Scan for the cell matching the given text and deliver its [X, Y] coordinate at center. 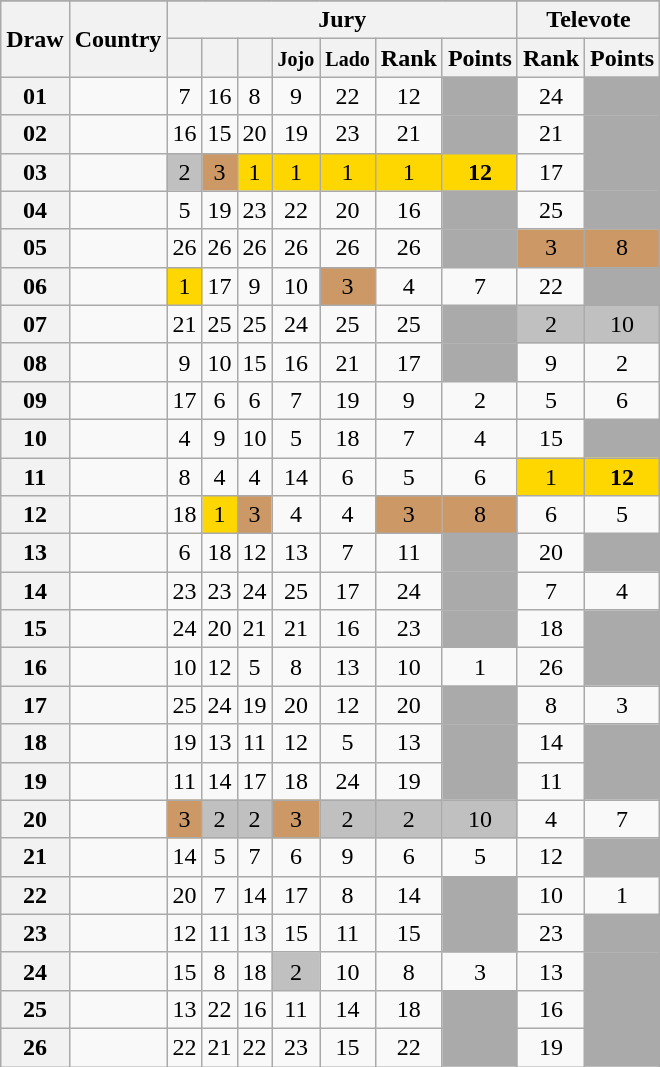
Jojo [296, 58]
02 [35, 134]
07 [35, 324]
Televote [588, 20]
Lado [348, 58]
Country [118, 39]
04 [35, 210]
08 [35, 362]
05 [35, 248]
09 [35, 400]
06 [35, 286]
01 [35, 96]
Jury [342, 20]
Draw [35, 39]
03 [35, 172]
